Return the [x, y] coordinate for the center point of the cell that contains the specified text.  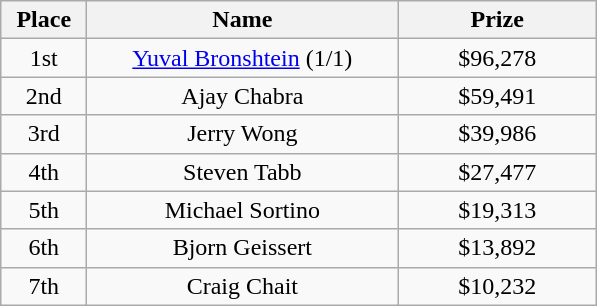
Bjorn Geissert [242, 248]
Yuval Bronshtein (1/1) [242, 58]
Ajay Chabra [242, 96]
$10,232 [498, 286]
6th [44, 248]
$59,491 [498, 96]
Craig Chait [242, 286]
2nd [44, 96]
$19,313 [498, 210]
$96,278 [498, 58]
Prize [498, 20]
7th [44, 286]
$39,986 [498, 134]
Jerry Wong [242, 134]
Name [242, 20]
$27,477 [498, 172]
3rd [44, 134]
5th [44, 210]
Michael Sortino [242, 210]
4th [44, 172]
Place [44, 20]
1st [44, 58]
$13,892 [498, 248]
Steven Tabb [242, 172]
